Output the (X, Y) coordinate of the center of the cell containing the given text.  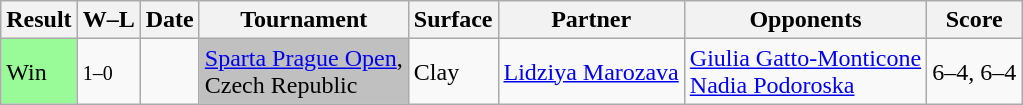
1–0 (108, 72)
Partner (591, 20)
Giulia Gatto-Monticone Nadia Podoroska (805, 72)
Sparta Prague Open, Czech Republic (304, 72)
6–4, 6–4 (974, 72)
W–L (108, 20)
Result (39, 20)
Date (170, 20)
Tournament (304, 20)
Win (39, 72)
Opponents (805, 20)
Lidziya Marozava (591, 72)
Score (974, 20)
Clay (453, 72)
Surface (453, 20)
